Search for the cell housing the specified text and yield its [X, Y] center coordinate. 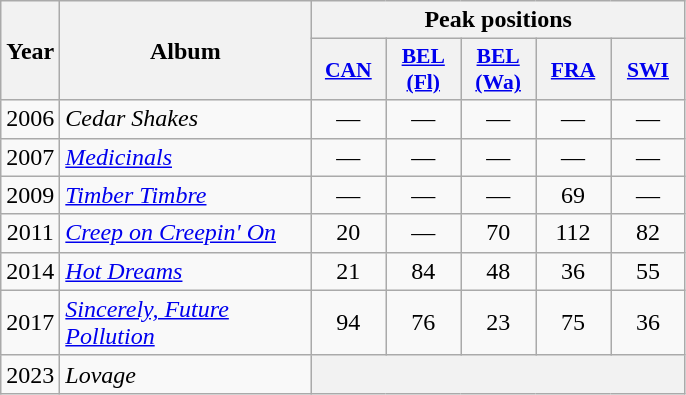
2023 [30, 374]
Lovage [186, 374]
55 [648, 271]
76 [424, 322]
2007 [30, 157]
2014 [30, 271]
BEL (Fl) [424, 70]
Peak positions [498, 20]
84 [424, 271]
75 [574, 322]
Year [30, 50]
2011 [30, 233]
69 [574, 195]
70 [498, 233]
CAN [348, 70]
Cedar Shakes [186, 119]
Creep on Creepin' On [186, 233]
21 [348, 271]
Medicinals [186, 157]
20 [348, 233]
2009 [30, 195]
2017 [30, 322]
SWI [648, 70]
82 [648, 233]
94 [348, 322]
Sincerely, Future Pollution [186, 322]
FRA [574, 70]
Hot Dreams [186, 271]
2006 [30, 119]
Timber Timbre [186, 195]
Album [186, 50]
23 [498, 322]
112 [574, 233]
BEL (Wa) [498, 70]
48 [498, 271]
